Output the [x, y] coordinate of the center of the cell containing the given text.  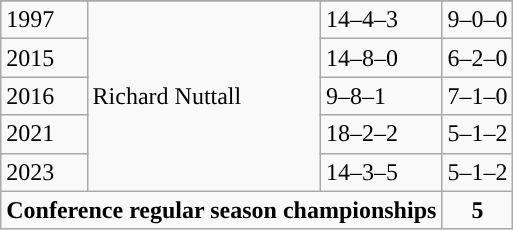
2016 [44, 96]
14–4–3 [380, 20]
2023 [44, 172]
9–0–0 [478, 20]
14–8–0 [380, 58]
Conference regular season championships [222, 210]
14–3–5 [380, 172]
1997 [44, 20]
18–2–2 [380, 134]
9–8–1 [380, 96]
2015 [44, 58]
2021 [44, 134]
5 [478, 210]
Richard Nuttall [204, 96]
6–2–0 [478, 58]
7–1–0 [478, 96]
